Capture the cell that displays the provided text and extract its [X, Y] central coordinate. 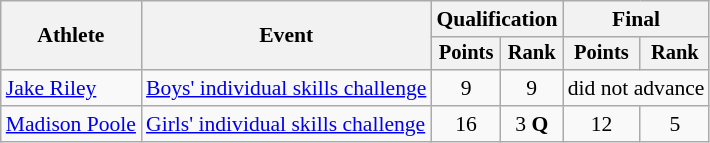
5 [674, 124]
Jake Riley [71, 88]
Athlete [71, 36]
Girls' individual skills challenge [286, 124]
12 [602, 124]
Final [636, 19]
16 [466, 124]
Boys' individual skills challenge [286, 88]
3 Q [532, 124]
Madison Poole [71, 124]
did not advance [636, 88]
Event [286, 36]
Qualification [496, 19]
